Provide the [x, y] coordinate of the cell's center where the given text is located.  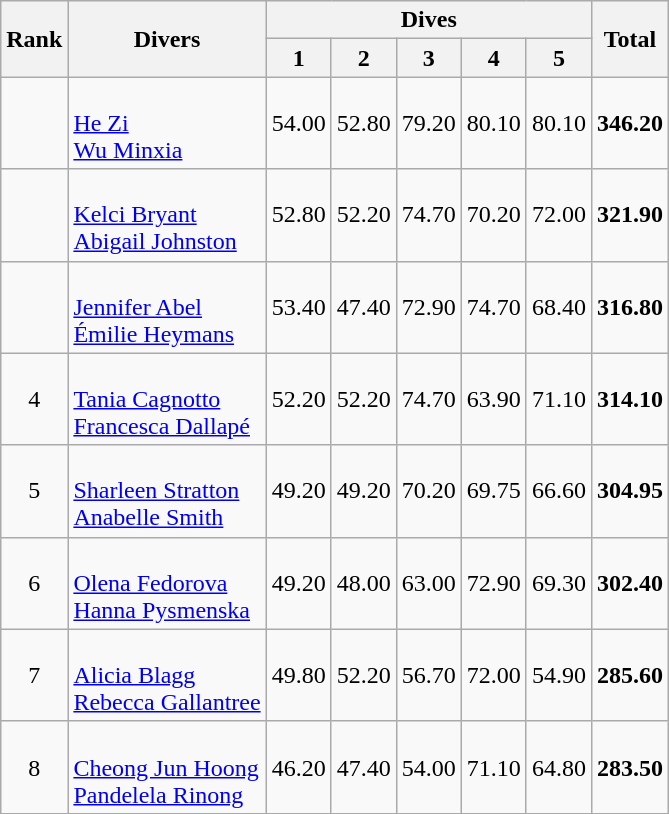
314.10 [630, 399]
53.40 [298, 307]
54.90 [558, 675]
1 [298, 58]
285.60 [630, 675]
56.70 [428, 675]
Tania CagnottoFrancesca Dallapé [167, 399]
304.95 [630, 491]
63.90 [494, 399]
283.50 [630, 767]
Sharleen StrattonAnabelle Smith [167, 491]
Olena FedorovaHanna Pysmenska [167, 583]
346.20 [630, 123]
He ZiWu Minxia [167, 123]
321.90 [630, 215]
Cheong Jun HoongPandelela Rinong [167, 767]
49.80 [298, 675]
79.20 [428, 123]
Total [630, 39]
Divers [167, 39]
69.75 [494, 491]
Alicia BlaggRebecca Gallantree [167, 675]
68.40 [558, 307]
64.80 [558, 767]
316.80 [630, 307]
69.30 [558, 583]
8 [34, 767]
46.20 [298, 767]
Kelci BryantAbigail Johnston [167, 215]
2 [364, 58]
Rank [34, 39]
302.40 [630, 583]
Jennifer AbelÉmilie Heymans [167, 307]
63.00 [428, 583]
3 [428, 58]
66.60 [558, 491]
Dives [428, 20]
6 [34, 583]
7 [34, 675]
48.00 [364, 583]
